Return the [x, y] coordinate for the center point of the cell that contains the specified text.  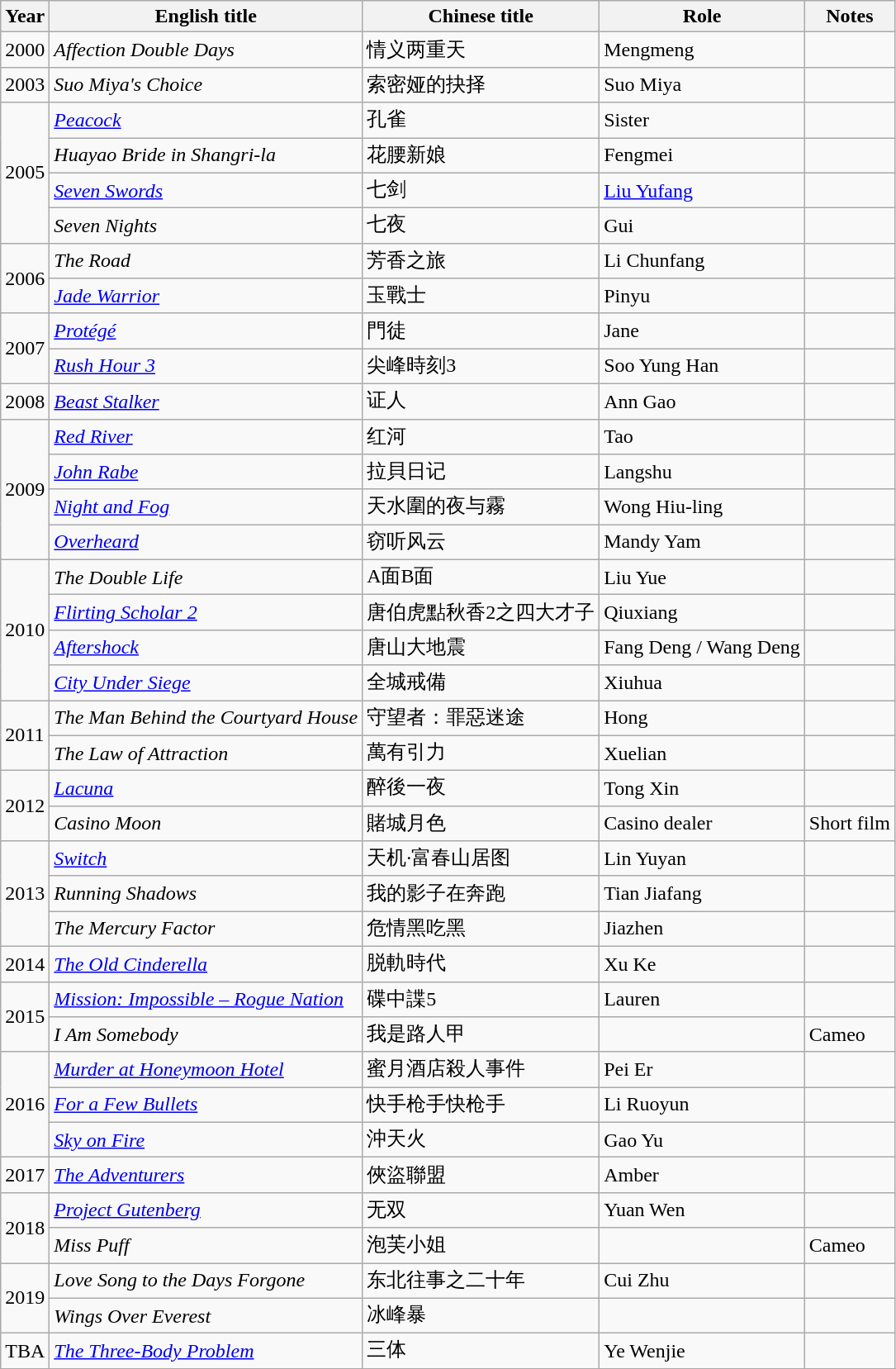
2013 [25, 894]
尖峰時刻3 [481, 367]
Running Shadows [206, 894]
A面B面 [481, 577]
守望者：罪惡迷途 [481, 719]
Role [702, 17]
Jane [702, 330]
Red River [206, 436]
Huayao Bride in Shangri-la [206, 155]
The Man Behind the Courtyard House [206, 719]
Yuan Wen [702, 1210]
2010 [25, 630]
Pinyu [702, 296]
Li Ruoyun [702, 1105]
醉後一夜 [481, 788]
Li Chunfang [702, 261]
唐伯虎點秋香2之四大才子 [481, 613]
Lauren [702, 1000]
沖天火 [481, 1140]
The Three-Body Problem [206, 1352]
Fang Deng / Wang Deng [702, 648]
花腰新娘 [481, 155]
2011 [25, 735]
English title [206, 17]
Xiuhua [702, 682]
快手枪手快枪手 [481, 1105]
Murder at Honeymoon Hotel [206, 1069]
2009 [25, 489]
芳香之旅 [481, 261]
Wong Hiu-ling [702, 507]
Peacock [206, 121]
2005 [25, 173]
The Mercury Factor [206, 929]
Short film [849, 823]
Chinese title [481, 17]
拉貝日记 [481, 473]
Aftershock [206, 648]
我的影子在奔跑 [481, 894]
2016 [25, 1105]
2019 [25, 1297]
2015 [25, 1016]
Qiuxiang [702, 613]
Langshu [702, 473]
賭城月色 [481, 823]
七剑 [481, 190]
門徒 [481, 330]
Xu Ke [702, 963]
John Rabe [206, 473]
孔雀 [481, 121]
俠盜聯盟 [481, 1175]
Lacuna [206, 788]
天机·富春山居图 [481, 859]
Protégé [206, 330]
Suo Miya's Choice [206, 84]
东北往事之二十年 [481, 1281]
Gui [702, 226]
Ann Gao [702, 402]
I Am Somebody [206, 1034]
Sky on Fire [206, 1140]
玉戰士 [481, 296]
泡芙小姐 [481, 1246]
Wings Over Everest [206, 1315]
2008 [25, 402]
Switch [206, 859]
Miss Puff [206, 1246]
2014 [25, 963]
Sister [702, 121]
三体 [481, 1352]
2018 [25, 1228]
2006 [25, 278]
唐山大地震 [481, 648]
Tao [702, 436]
Casino Moon [206, 823]
Mission: Impossible – Rogue Nation [206, 1000]
Gao Yu [702, 1140]
Hong [702, 719]
冰峰暴 [481, 1315]
Year [25, 17]
全城戒備 [481, 682]
The Adventurers [206, 1175]
证人 [481, 402]
Fengmei [702, 155]
2007 [25, 349]
Ye Wenjie [702, 1352]
For a Few Bullets [206, 1105]
Beast Stalker [206, 402]
Love Song to the Days Forgone [206, 1281]
Jiazhen [702, 929]
Cui Zhu [702, 1281]
危情黑吃黑 [481, 929]
2003 [25, 84]
蜜月酒店殺人事件 [481, 1069]
Tong Xin [702, 788]
情义两重天 [481, 50]
Lin Yuyan [702, 859]
索密娅的抉择 [481, 84]
Jade Warrior [206, 296]
Mandy Yam [702, 542]
City Under Siege [206, 682]
2017 [25, 1175]
红河 [481, 436]
Affection Double Days [206, 50]
Seven Nights [206, 226]
萬有引力 [481, 753]
天水圍的夜与霧 [481, 507]
The Double Life [206, 577]
Liu Yufang [702, 190]
脱軌時代 [481, 963]
The Old Cinderella [206, 963]
Suo Miya [702, 84]
Seven Swords [206, 190]
Project Gutenberg [206, 1210]
无双 [481, 1210]
The Road [206, 261]
Notes [849, 17]
The Law of Attraction [206, 753]
Soo Yung Han [702, 367]
碟中諜5 [481, 1000]
Casino dealer [702, 823]
Tian Jiafang [702, 894]
Overheard [206, 542]
Mengmeng [702, 50]
2000 [25, 50]
Flirting Scholar 2 [206, 613]
2012 [25, 806]
Rush Hour 3 [206, 367]
Amber [702, 1175]
TBA [25, 1352]
七夜 [481, 226]
我是路人甲 [481, 1034]
Xuelian [702, 753]
Night and Fog [206, 507]
Liu Yue [702, 577]
Pei Er [702, 1069]
窃听风云 [481, 542]
